Return (X, Y) of the center of cell containing provided text 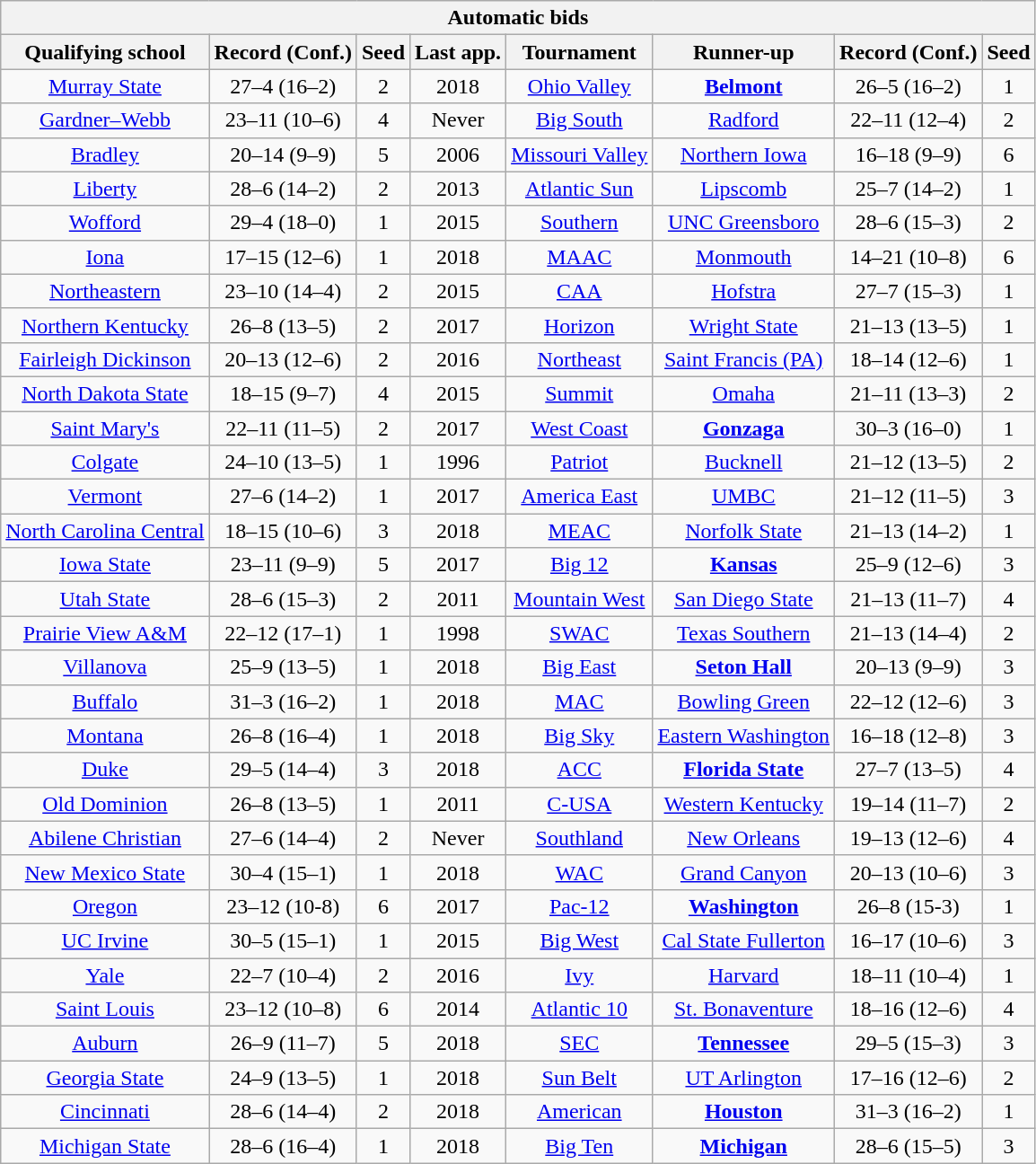
ACC (580, 770)
21–13 (11–7) (909, 599)
UT Arlington (743, 1078)
Harvard (743, 974)
20–13 (9–9) (909, 667)
18–15 (9–7) (283, 393)
Colgate (105, 463)
Automatic bids (518, 18)
18–11 (10–4) (909, 974)
26–9 (11–7) (283, 1044)
Murray State (105, 86)
Utah State (105, 599)
22–12 (17–1) (283, 633)
SEC (580, 1044)
Kansas (743, 565)
Seton Hall (743, 667)
26–5 (16–2) (909, 86)
MEAC (580, 531)
25–9 (12–6) (909, 565)
22–11 (11–5) (283, 428)
Northern Kentucky (105, 325)
Washington (743, 906)
Ohio Valley (580, 86)
28–6 (14–2) (283, 189)
Fairleigh Dickinson (105, 359)
23–12 (10–8) (283, 1010)
1998 (458, 633)
Monmouth (743, 257)
29–5 (14–4) (283, 770)
Michigan (743, 1146)
America East (580, 497)
MAC (580, 701)
28–6 (16–4) (283, 1146)
21–13 (13–5) (909, 325)
Gardner–Webb (105, 120)
Auburn (105, 1044)
30–3 (16–0) (909, 428)
19–14 (11–7) (909, 804)
30–5 (15–1) (283, 940)
22–11 (12–4) (909, 120)
Bucknell (743, 463)
16–18 (9–9) (909, 154)
San Diego State (743, 599)
18–16 (12–6) (909, 1010)
27–4 (16–2) (283, 86)
Qualifying school (105, 52)
Cal State Fullerton (743, 940)
21–13 (14–2) (909, 531)
25–7 (14–2) (909, 189)
23–10 (14–4) (283, 291)
Belmont (743, 86)
26–8 (16–4) (283, 736)
20–13 (10–6) (909, 872)
21–12 (13–5) (909, 463)
Horizon (580, 325)
Florida State (743, 770)
Eastern Washington (743, 736)
Cincinnati (105, 1112)
Duke (105, 770)
Michigan State (105, 1146)
30–4 (15–1) (283, 872)
WAC (580, 872)
Grand Canyon (743, 872)
20–13 (12–6) (283, 359)
Tournament (580, 52)
Ivy (580, 974)
18–14 (12–6) (909, 359)
Bradley (105, 154)
Mountain West (580, 599)
New Mexico State (105, 872)
Atlantic Sun (580, 189)
Saint Francis (PA) (743, 359)
North Dakota State (105, 393)
1996 (458, 463)
21–11 (13–3) (909, 393)
Liberty (105, 189)
17–16 (12–6) (909, 1078)
Southern (580, 223)
West Coast (580, 428)
Patriot (580, 463)
Villanova (105, 667)
Saint Louis (105, 1010)
27–7 (13–5) (909, 770)
CAA (580, 291)
Oregon (105, 906)
22–7 (10–4) (283, 974)
20–14 (9–9) (283, 154)
24–10 (13–5) (283, 463)
Summit (580, 393)
UC Irvine (105, 940)
Big 12 (580, 565)
22–12 (12–6) (909, 701)
Big Ten (580, 1146)
Saint Mary's (105, 428)
Norfolk State (743, 531)
Runner-up (743, 52)
16–18 (12–8) (909, 736)
Abilene Christian (105, 838)
Big East (580, 667)
2013 (458, 189)
Big West (580, 940)
Old Dominion (105, 804)
Southland (580, 838)
Tennessee (743, 1044)
Texas Southern (743, 633)
Last app. (458, 52)
Big Sky (580, 736)
Vermont (105, 497)
Wright State (743, 325)
Buffalo (105, 701)
Houston (743, 1112)
Northeastern (105, 291)
29–4 (18–0) (283, 223)
Atlantic 10 (580, 1010)
Georgia State (105, 1078)
UNC Greensboro (743, 223)
Iona (105, 257)
19–13 (12–6) (909, 838)
Gonzaga (743, 428)
Sun Belt (580, 1078)
18–15 (10–6) (283, 531)
2006 (458, 154)
SWAC (580, 633)
American (580, 1112)
Lipscomb (743, 189)
Missouri Valley (580, 154)
27–6 (14–4) (283, 838)
Bowling Green (743, 701)
MAAC (580, 257)
Western Kentucky (743, 804)
Iowa State (105, 565)
Yale (105, 974)
28–6 (15–5) (909, 1146)
Northeast (580, 359)
16–17 (10–6) (909, 940)
Omaha (743, 393)
Big South (580, 120)
27–6 (14–2) (283, 497)
St. Bonaventure (743, 1010)
26–8 (15-3) (909, 906)
2014 (458, 1010)
21–12 (11–5) (909, 497)
North Carolina Central (105, 531)
Montana (105, 736)
21–13 (14–4) (909, 633)
UMBC (743, 497)
New Orleans (743, 838)
Northern Iowa (743, 154)
Wofford (105, 223)
17–15 (12–6) (283, 257)
25–9 (13–5) (283, 667)
23–11 (10–6) (283, 120)
29–5 (15–3) (909, 1044)
14–21 (10–8) (909, 257)
27–7 (15–3) (909, 291)
C-USA (580, 804)
23–12 (10-8) (283, 906)
Pac-12 (580, 906)
Hofstra (743, 291)
23–11 (9–9) (283, 565)
24–9 (13–5) (283, 1078)
Radford (743, 120)
28–6 (14–4) (283, 1112)
Prairie View A&M (105, 633)
